Extract the (x, y) coordinate from the center of the cell holding the provided text.  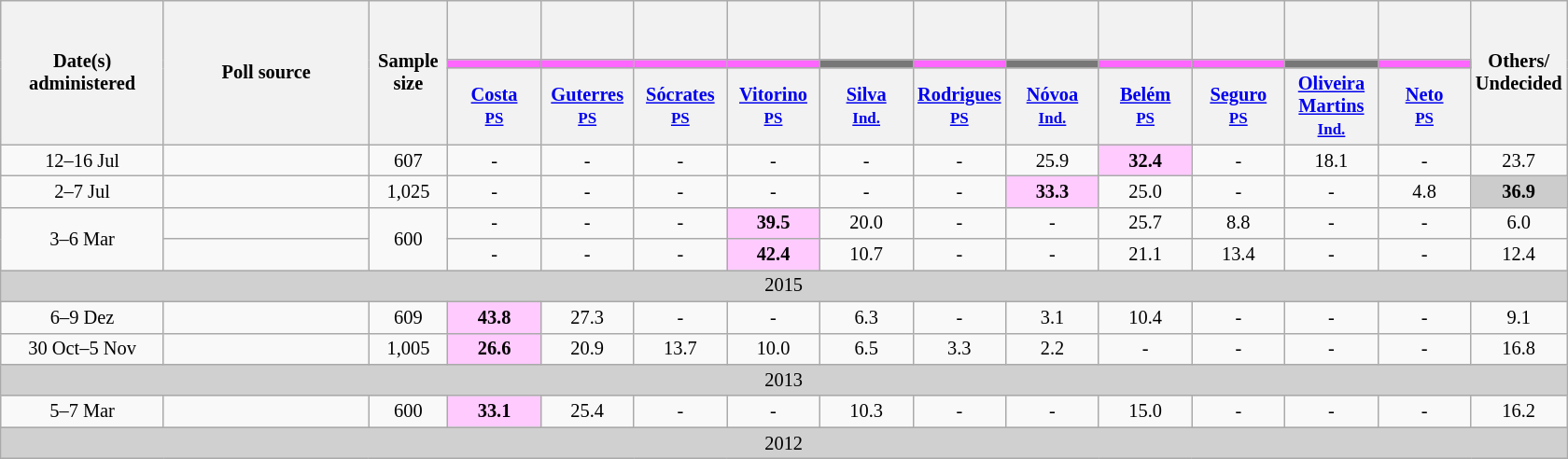
33.3 (1053, 191)
NetoPS (1424, 106)
25.0 (1145, 191)
6–9 Dez (82, 317)
20.0 (866, 223)
6.5 (866, 349)
SócratesPS (680, 106)
6.0 (1519, 223)
36.9 (1519, 191)
Sample size (409, 72)
10.4 (1145, 317)
2.2 (1053, 349)
1,005 (409, 349)
3.3 (959, 349)
25.9 (1053, 160)
25.4 (587, 411)
39.5 (774, 223)
607 (409, 160)
21.1 (1145, 255)
3–6 Mar (82, 239)
10.3 (866, 411)
33.1 (495, 411)
16.8 (1519, 349)
VitorinoPS (774, 106)
CostaPS (495, 106)
2015 (784, 285)
10.7 (866, 255)
13.7 (680, 349)
Oliveira MartinsInd. (1332, 106)
16.2 (1519, 411)
26.6 (495, 349)
20.9 (587, 349)
25.7 (1145, 223)
RodriguesPS (959, 106)
15.0 (1145, 411)
12–16 Jul (82, 160)
10.0 (774, 349)
Others/Undecided (1519, 72)
12.4 (1519, 255)
23.7 (1519, 160)
609 (409, 317)
SeguroPS (1239, 106)
43.8 (495, 317)
2012 (784, 443)
4.8 (1424, 191)
2–7 Jul (82, 191)
30 Oct–5 Nov (82, 349)
9.1 (1519, 317)
Poll source (266, 72)
BelémPS (1145, 106)
Date(s)administered (82, 72)
6.3 (866, 317)
32.4 (1145, 160)
27.3 (587, 317)
5–7 Mar (82, 411)
8.8 (1239, 223)
18.1 (1332, 160)
GuterresPS (587, 106)
42.4 (774, 255)
13.4 (1239, 255)
NóvoaInd. (1053, 106)
3.1 (1053, 317)
2013 (784, 380)
SilvaInd. (866, 106)
1,025 (409, 191)
